Output the (x, y) coordinate of the center of the cell containing the given text.  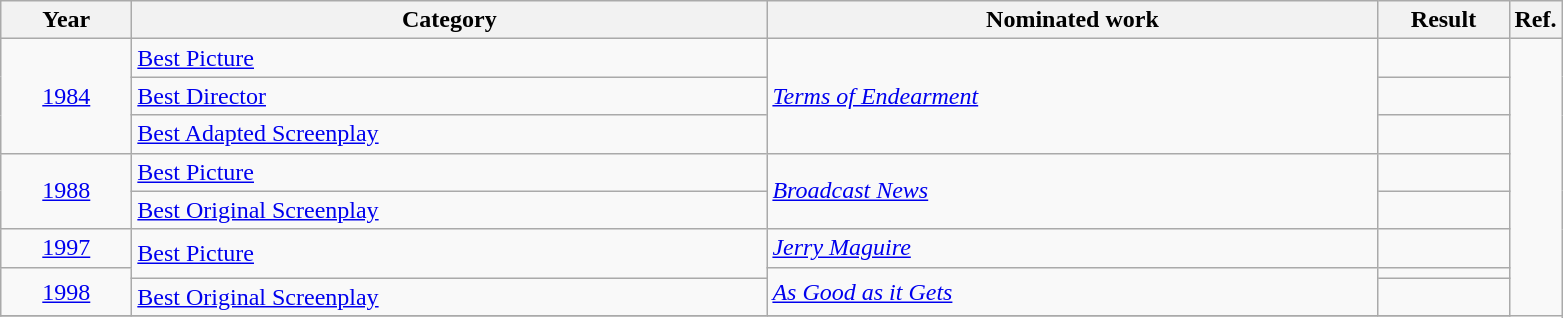
1997 (66, 248)
Category (450, 20)
Nominated work (1072, 20)
Terms of Endearment (1072, 96)
Jerry Maguire (1072, 248)
As Good as it Gets (1072, 292)
Best Director (450, 96)
Best Adapted Screenplay (450, 134)
Year (66, 20)
1984 (66, 96)
Broadcast News (1072, 191)
1998 (66, 292)
Ref. (1536, 20)
Result (1444, 20)
1988 (66, 191)
